Return (X, Y) of the center of cell containing provided text 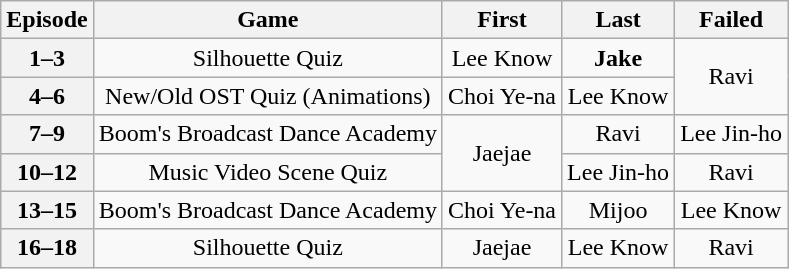
New/Old OST Quiz (Animations) (268, 96)
Mijoo (618, 210)
Last (618, 20)
Music Video Scene Quiz (268, 172)
1–3 (47, 58)
16–18 (47, 248)
4–6 (47, 96)
Episode (47, 20)
Failed (732, 20)
13–15 (47, 210)
First (502, 20)
10–12 (47, 172)
Game (268, 20)
7–9 (47, 134)
Jake (618, 58)
